Extract the [x, y] coordinate from the center of the cell holding the provided text.  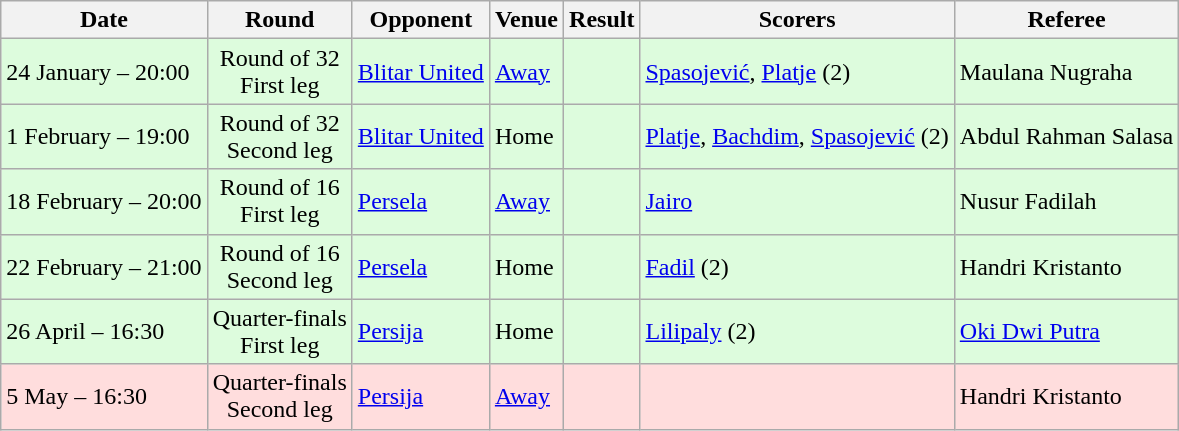
Round of 32Second leg [280, 136]
Opponent [420, 20]
Jairo [797, 202]
Quarter-finalsSecond leg [280, 396]
Date [104, 20]
Maulana Nugraha [1066, 72]
Round of 16First leg [280, 202]
Result [602, 20]
1 February – 19:00 [104, 136]
Abdul Rahman Salasa [1066, 136]
Lilipaly (2) [797, 332]
26 April – 16:30 [104, 332]
Scorers [797, 20]
Round of 32First leg [280, 72]
Venue [526, 20]
Round of 16Second leg [280, 266]
18 February – 20:00 [104, 202]
Nusur Fadilah [1066, 202]
5 May – 16:30 [104, 396]
Round [280, 20]
Platje, Bachdim, Spasojević (2) [797, 136]
24 January – 20:00 [104, 72]
Quarter-finalsFirst leg [280, 332]
22 February – 21:00 [104, 266]
Oki Dwi Putra [1066, 332]
Fadil (2) [797, 266]
Referee [1066, 20]
Spasojević, Platje (2) [797, 72]
